Detect which cell encompasses the target text, then output its [X, Y] center coordinate. 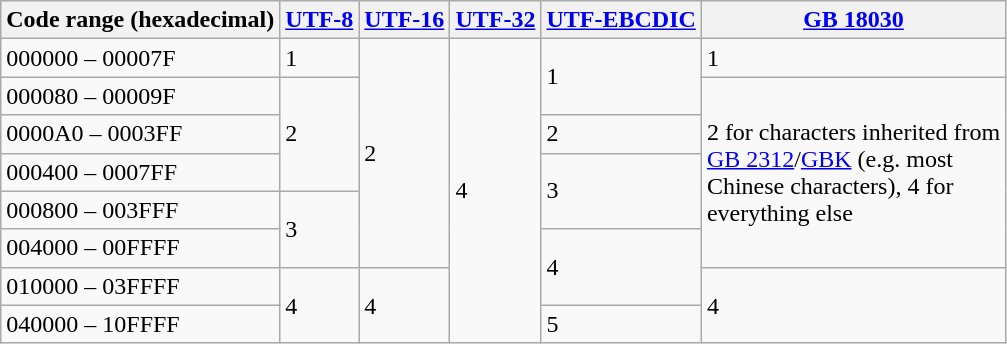
GB 18030 [853, 20]
000000 – 00007F [140, 58]
UTF-16 [404, 20]
UTF-32 [496, 20]
004000 – 00FFFF [140, 248]
010000 – 03FFFF [140, 286]
2 for characters inherited fromGB 2312/GBK (e.g. mostChinese characters), 4 foreverything else [853, 172]
000080 – 00009F [140, 96]
040000 – 10FFFF [140, 324]
UTF-8 [320, 20]
Code range (hexadecimal) [140, 20]
5 [621, 324]
000800 – 003FFF [140, 210]
UTF-EBCDIC [621, 20]
000400 – 0007FF [140, 172]
0000A0 – 0003FF [140, 134]
